Determine the (X, Y) coordinate at the center of the cell enclosing the given text.  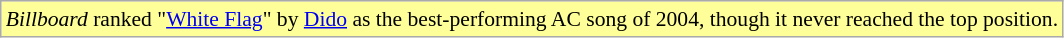
Billboard ranked "White Flag" by Dido as the best-performing AC song of 2004, though it never reached the top position. (532, 19)
